Find where the given text appears and provide that cell's center as [x, y] coordinate. 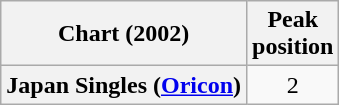
Chart (2002) [124, 34]
Peakposition [293, 34]
2 [293, 85]
Japan Singles (Oricon) [124, 85]
